Extract the [x, y] coordinate from the center of the cell holding the provided text.  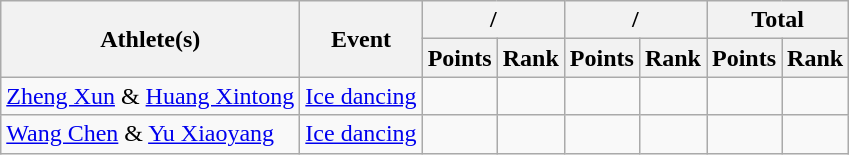
Total [777, 20]
Zheng Xun & Huang Xintong [150, 96]
Event [361, 39]
Wang Chen & Yu Xiaoyang [150, 134]
Athlete(s) [150, 39]
